Scan for the cell matching the given text and deliver its [x, y] coordinate at center. 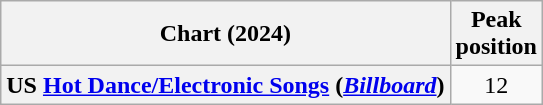
Chart (2024) [226, 34]
12 [496, 85]
US Hot Dance/Electronic Songs (Billboard) [226, 85]
Peakposition [496, 34]
